Search for the cell housing the specified text and yield its [x, y] center coordinate. 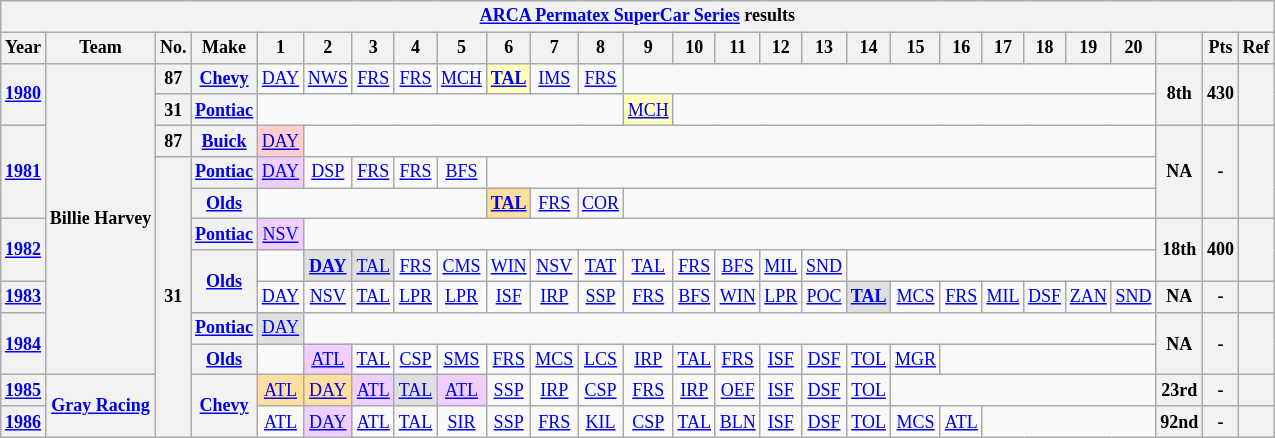
1984 [24, 343]
23rd [1180, 390]
TAT [601, 266]
1 [280, 48]
12 [781, 48]
430 [1221, 94]
14 [868, 48]
LCS [601, 360]
Gray Racing [100, 406]
18th [1180, 250]
COR [601, 204]
2 [328, 48]
BLN [738, 422]
POC [824, 296]
92nd [1180, 422]
8th [1180, 94]
No. [174, 48]
13 [824, 48]
IMS [554, 78]
19 [1088, 48]
SIR [462, 422]
ARCA Permatex SuperCar Series results [638, 16]
17 [1003, 48]
10 [694, 48]
MGR [916, 360]
1985 [24, 390]
1982 [24, 250]
Year [24, 48]
7 [554, 48]
5 [462, 48]
ZAN [1088, 296]
Buick [224, 140]
11 [738, 48]
1983 [24, 296]
Make [224, 48]
Pts [1221, 48]
3 [373, 48]
DSP [328, 172]
1981 [24, 172]
NWS [328, 78]
Billie Harvey [100, 219]
1980 [24, 94]
OEF [738, 390]
6 [508, 48]
8 [601, 48]
9 [648, 48]
KIL [601, 422]
Team [100, 48]
16 [961, 48]
18 [1045, 48]
SMS [462, 360]
CMS [462, 266]
1986 [24, 422]
20 [1134, 48]
4 [415, 48]
15 [916, 48]
Ref [1256, 48]
400 [1221, 250]
